Search for the cell housing the specified text and yield its [X, Y] center coordinate. 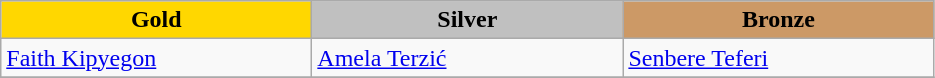
Bronze [778, 20]
Senbere Teferi [778, 58]
Silver [468, 20]
Gold [156, 20]
Amela Terzić [468, 58]
Faith Kipyegon [156, 58]
